Find where the given text appears and provide that cell's center as [X, Y] coordinate. 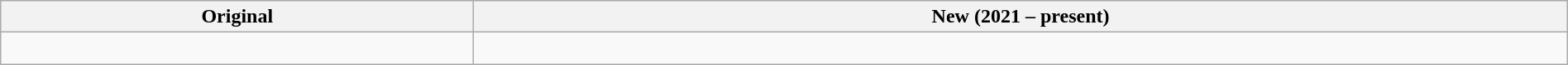
New (2021 – present) [1021, 17]
Original [237, 17]
